Capture the cell that displays the provided text and extract its (X, Y) central coordinate. 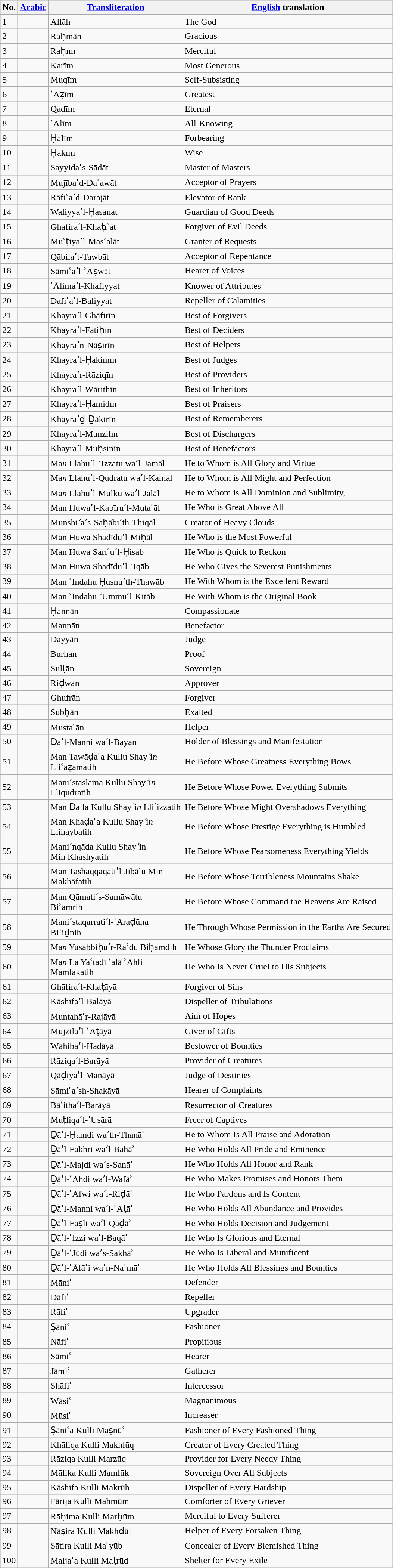
23 (9, 345)
48 (9, 712)
20 (9, 300)
He Before Whose Might Overshadows Everything (288, 807)
Sayyidaʼs-Sādāt (116, 167)
34 (9, 507)
75 (9, 1194)
He Who is the Most Powerful (288, 537)
Best of Providers (288, 374)
100 (9, 1560)
31 (9, 463)
76 (9, 1208)
29 (9, 434)
45 (9, 668)
Ḏāʼl-ʿĀlāʾi waʼn-Naʿmāʾ (116, 1268)
Man ʿIndahu ʾUmmuʼl-Kitāb (116, 596)
He Who Is Never Cruel to His Subjects (288, 967)
79 (9, 1253)
He With Whom is the Original Book (288, 596)
ʿAẓīm (116, 94)
He Before Whose Fearsomeness Everything Yields (288, 852)
95 (9, 1487)
Ḥalīm (116, 138)
Repeller of Calamities (288, 300)
Qāḍiyaʼl-Manāyā (116, 1075)
Best of Deciders (288, 330)
Helper (288, 727)
Ghāfiraʼl-Khaṭīʾāt (116, 227)
8 (9, 123)
Forgiver of Sins (288, 987)
Proof (288, 654)
Approver (288, 683)
Provider for Every Needy Thing (288, 1459)
Man Llahuʼl-ʿIzzatu waʼl-Jamāl (116, 463)
Mālika Kulli Mamlūk (116, 1473)
Man Ḏalla Kullu Shayʾin Lliʿizzatih (116, 807)
Best of Rememberers (288, 419)
Elevator of Rank (288, 197)
9 (9, 138)
4 (9, 65)
36 (9, 537)
26 (9, 389)
Resurrector of Creatures (288, 1105)
Best of Helpers (288, 345)
No. (9, 7)
Ḥannān (116, 611)
Intercessor (288, 1386)
86 (9, 1356)
22 (9, 330)
7 (9, 109)
Maniʼstaslama Kullu ShayʾinLliqudratih (116, 787)
Khayraʼl-Ghāfirīn (116, 315)
94 (9, 1473)
Man Huwa Sarīʿuʼl-Ḥisāb (116, 552)
He to Whom Is All Praise and Adoration (288, 1135)
16 (9, 241)
Khayraʼl-Fātiḥīn (116, 330)
Khayraʼl-Munzilīn (116, 434)
Bāʿithaʼl-Barāyā (116, 1105)
Increaser (288, 1415)
73 (9, 1164)
Wise (288, 153)
85 (9, 1342)
Jāmiʿ (116, 1371)
3 (9, 51)
55 (9, 852)
Forbearing (288, 138)
46 (9, 683)
Ṣāniʿa Kulli Maṣnūʿ (116, 1430)
Sāmiʿ (116, 1356)
Gatherer (288, 1371)
2 (9, 36)
Best of Praisers (288, 404)
Hearer of Voices (288, 271)
Sāmiʿaʼl-ʾAṣwāt (116, 271)
Fashioner (288, 1327)
Ḏāʼl-Faṣli waʼl-Qaḍāʾ (116, 1223)
Repeller (288, 1297)
Khayraʼr-Rāziqīn (116, 374)
65 (9, 1046)
Comforter of Every Griever (288, 1501)
93 (9, 1459)
Man Tashaqqaqatiʼl-Jibālu MinMakhāfatih (116, 876)
Mujzilaʼl-ʿAṭāyā (116, 1031)
Khayraʼḏ-Ḏākirīn (116, 419)
He Through Whose Permission in the Earths Are Secured (288, 927)
5 (9, 80)
Giver of Gifts (288, 1031)
Nāfiʿ (116, 1342)
Propitious (288, 1342)
Sulṭān (116, 668)
Allāh (116, 22)
Munshiʾaʼs-Saḥābiʼth-Thiqāl (116, 522)
Benefactor (288, 625)
Best of Forgivers (288, 315)
Man Huwa Shadīduʼl-Miḥāl (116, 537)
He Before Whose Greatness Everything Bows (288, 762)
Wāhibaʼl-Hadāyā (116, 1046)
90 (9, 1415)
ʿĀlimaʼl-Khafiyyāt (116, 286)
Qābilaʼt-Tawbāt (116, 256)
66 (9, 1061)
70 (9, 1120)
Ḏāʼl-Ḥamdi waʼth-Thanāʾ (116, 1135)
11 (9, 167)
Subḥān (116, 712)
Forgiver of Evil Deeds (288, 227)
Ḥakīm (116, 153)
The God (288, 22)
Muṭliqaʼl-ʾUsārā (116, 1120)
99 (9, 1546)
He to Whom is All Might and Perfection (288, 478)
Man Qāmatiʼs-Samāwātu Biʾamrih (116, 901)
47 (9, 698)
Defender (288, 1282)
92 (9, 1445)
Ḏāʼl-Manni waʼl-ʿAṭāʾ (116, 1208)
67 (9, 1075)
Man Llahuʼl-Mulku waʼl-Jalāl (116, 493)
Man Tawāḍaʿa Kullu ShayʾinLliʿaẓamatih (116, 762)
62 (9, 1002)
89 (9, 1401)
32 (9, 478)
Wāsiʿ (116, 1401)
Most Generous (288, 65)
30 (9, 448)
60 (9, 967)
Muqīm (116, 80)
Man Yusabbiḥuʼr-Raʿdu Biḥamdih (116, 947)
Khayraʼl-Muḥsinīn (116, 448)
17 (9, 256)
Qadīm (116, 109)
Judge (288, 640)
Man Khaḍaʿa Kullu ShayʾinLlihaybatih (116, 826)
96 (9, 1501)
Fārija Kulli Mahmūm (116, 1501)
51 (9, 762)
82 (9, 1297)
87 (9, 1371)
Upgrader (288, 1312)
15 (9, 227)
Khayraʼn-Nāṣirīn (116, 345)
Man Huwa Shadīduʼl-ʿIqāb (116, 567)
Burhān (116, 654)
24 (9, 360)
Creator of Every Created Thing (288, 1445)
68 (9, 1090)
Muʿṭiyaʼl-Masʾalāt (116, 241)
10 (9, 153)
19 (9, 286)
49 (9, 727)
He Who Is Liberal and Munificent (288, 1253)
81 (9, 1282)
Guardian of Good Deeds (288, 212)
Merciful (288, 51)
Raḥmān (116, 36)
Nāṣira Kulli Makhḏūl (116, 1531)
Karīm (116, 65)
Rāziqa Kulli Marzūq (116, 1459)
He Who Holds All Blessings and Bounties (288, 1268)
57 (9, 901)
Man ʿIndahu Ḥusnuʼth-Thawāb (116, 581)
53 (9, 807)
Rāfiʿ (116, 1312)
He Who Holds All Abundance and Provides (288, 1208)
69 (9, 1105)
64 (9, 1031)
He Whose Glory the Thunder Proclaims (288, 947)
6 (9, 94)
74 (9, 1179)
Ḏāʼl-ʿIzzi waʼl-Baqāʾ (116, 1238)
Granter of Requests (288, 241)
Māniʿ (116, 1282)
27 (9, 404)
Hearer of Complaints (288, 1090)
Raḥīm (116, 51)
Riḍwān (116, 683)
Ḏāʼl-ʿJūdi waʼs-Sakhāʾ (116, 1253)
Muntahāʼr-Rajāyā (116, 1016)
Dāfiʿaʼl-Baliyyāt (116, 300)
Rāḥima Kulli Marḥūm (116, 1516)
Fashioner of Every Fashioned Thing (288, 1430)
88 (9, 1386)
Concealer of Every Blemished Thing (288, 1546)
English translation (288, 7)
Best of Benefactors (288, 448)
25 (9, 374)
Master of Masters (288, 167)
42 (9, 625)
Exalted (288, 712)
80 (9, 1268)
61 (9, 987)
Mustaʿān (116, 727)
Man Llahuʼl-Qudratu waʼl-Kamāl (116, 478)
Mūsiʿ (116, 1415)
Magnanimous (288, 1401)
Best of Inheritors (288, 389)
Ḏāʼl-ʿAfwi waʼr-Riḍāʾ (116, 1194)
Kāshifaʼl-Balāyā (116, 1002)
He With Whom is the Excellent Reward (288, 581)
35 (9, 522)
Ghāfiraʼl-Khaṭāyā (116, 987)
Judge of Destinies (288, 1075)
83 (9, 1312)
58 (9, 927)
He to Whom is All Glory and Virtue (288, 463)
28 (9, 419)
Gracious (288, 36)
Acceptor of Prayers (288, 182)
54 (9, 826)
Kāshifa Kulli Makrūb (116, 1487)
Ḏāʼl-Majdi waʼs-Sanāʾ (116, 1164)
72 (9, 1149)
33 (9, 493)
18 (9, 271)
97 (9, 1516)
98 (9, 1531)
41 (9, 611)
Best of Dischargers (288, 434)
Arabic (33, 7)
84 (9, 1327)
Maniʼstaqarratiʼl-ʾAraḍūnaBiʾiḏnih (116, 927)
Acceptor of Repentance (288, 256)
63 (9, 1016)
Knower of Attributes (288, 286)
He Who Holds All Pride and Eminence (288, 1149)
He Who is Great Above All (288, 507)
Compassionate (288, 611)
12 (9, 182)
Creator of Heavy Clouds (288, 522)
Bestower of Bounties (288, 1046)
71 (9, 1135)
He Who Gives the Severest Punishments (288, 567)
He Before Whose Prestige Everything is Humbled (288, 826)
He Who Holds All Honor and Rank (288, 1164)
Eternal (288, 109)
Khāliqa Kulli Makhlūq (116, 1445)
Aim of Hopes (288, 1016)
1 (9, 22)
Khayraʼl-Ḥāmidīn (116, 404)
Waliyyaʼl-Ḥasanāt (116, 212)
All-Knowing (288, 123)
59 (9, 947)
43 (9, 640)
He Who Makes Promises and Honors Them (288, 1179)
Merciful to Every Sufferer (288, 1516)
Holder of Blessings and Manifestation (288, 742)
Helper of Every Forsaken Thing (288, 1531)
He Who is Quick to Reckon (288, 552)
Ḏāʼl-ʿAhdi waʼl-Wafāʾ (116, 1179)
He Who Is Glorious and Eternal (288, 1238)
Dāfiʿ (116, 1297)
He Before Whose Power Everything Submits (288, 787)
He Before Whose Command the Heavens Are Raised (288, 901)
Transliteration (116, 7)
Sovereign (288, 668)
Ḏāʼl-Fakhri waʼl-Bahāʾ (116, 1149)
44 (9, 654)
Khayraʼl-Wārithīn (116, 389)
Maljaʾa Kulli Maṭrūd (116, 1560)
Ṣāniʿ (116, 1327)
Greatest (288, 94)
38 (9, 567)
21 (9, 315)
37 (9, 552)
Mujībaʼd-Daʿawāt (116, 182)
Best of Judges (288, 360)
91 (9, 1430)
He Who Holds Decision and Judgement (288, 1223)
40 (9, 596)
Khayraʼl-Ḥākimīn (116, 360)
78 (9, 1238)
Ghufrān (116, 698)
Dayyān (116, 640)
Dispeller of Every Hardship (288, 1487)
Hearer (288, 1356)
Man La Yaʿtadī ʿalā ʾAhliMamlakatih (116, 967)
Mannān (116, 625)
52 (9, 787)
Provider of Creatures (288, 1061)
He to Whom is All Dominion and Sublimity, (288, 493)
Man Huwaʼl-Kabīruʼl-Mutaʿāl (116, 507)
Forgiver (288, 698)
He Before Whose Terribleness Mountains Shake (288, 876)
ʿAlīm (116, 123)
50 (9, 742)
Dispeller of Tribulations (288, 1002)
Maniʼnqāda Kullu ShayʾinMin Khashyatih (116, 852)
39 (9, 581)
Sātira Kulli Maʿyūb (116, 1546)
Self-Subsisting (288, 80)
Ḏāʼl-Manni waʼl-Bayān (116, 742)
77 (9, 1223)
14 (9, 212)
56 (9, 876)
He Who Pardons and Is Content (288, 1194)
Shāfiʿ (116, 1386)
Sovereign Over All Subjects (288, 1473)
Freer of Captives (288, 1120)
13 (9, 197)
Rāfiʿaʼd-Darajāt (116, 197)
Shelter for Every Exile (288, 1560)
Rāziqaʼl-Barāyā (116, 1061)
Sāmiʿaʼsh-Shakāyā (116, 1090)
